Extract the [x, y] coordinate from the center of the cell holding the provided text.  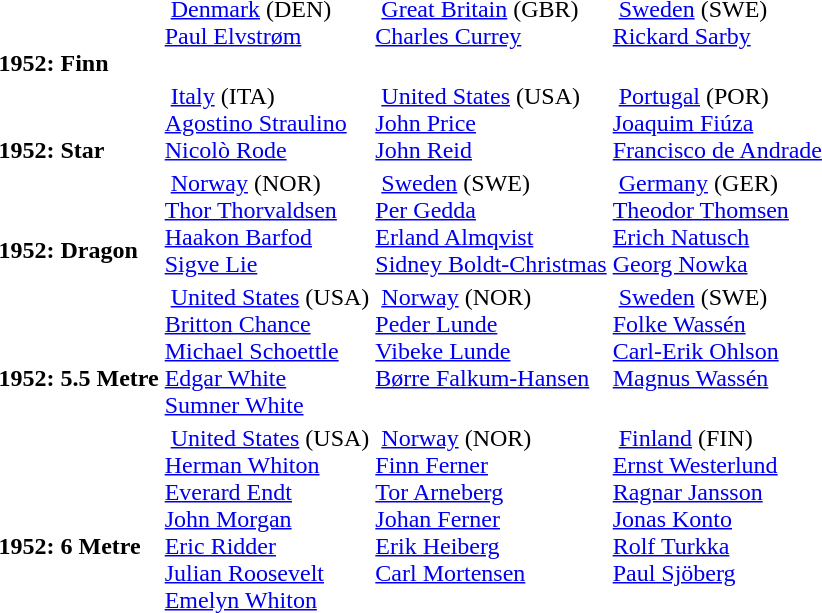
Sweden (SWE)Per GeddaErland AlmqvistSidney Boldt-Christmas [491, 224]
United States (USA)John PriceJohn Reid [491, 123]
Norway (NOR)Peder LundeVibeke LundeBørre Falkum-Hansen [491, 351]
Norway (NOR)Thor ThorvaldsenHaakon BarfodSigve Lie [267, 224]
United States (USA)Britton ChanceMichael SchoettleEdgar WhiteSumner White [267, 351]
Italy (ITA)Agostino StraulinoNicolò Rode [267, 123]
